Pinpoint the cell where the given text exists, returning its [X, Y] midpoint coordinate. 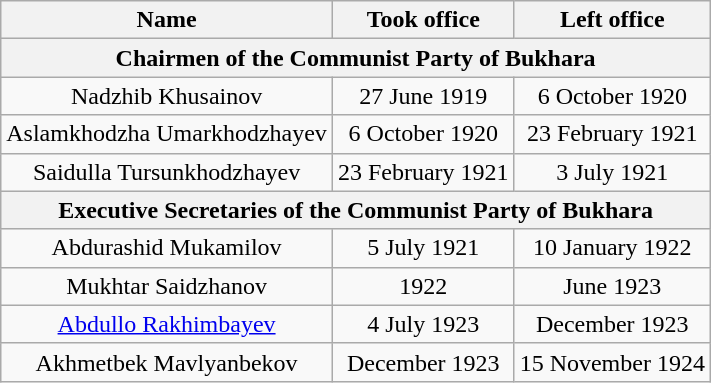
Mukhtar Saidzhanov [167, 286]
Left office [612, 20]
Took office [423, 20]
Aslamkhodzha Umarkhodzhayev [167, 134]
June 1923 [612, 286]
Akhmetbek Mavlyanbekov [167, 362]
1922 [423, 286]
4 July 1923 [423, 324]
Saidulla Tursunkhodzhayev [167, 172]
Nadzhib Khusainov [167, 96]
Abdullo Rakhimbayev [167, 324]
Name [167, 20]
15 November 1924 [612, 362]
3 July 1921 [612, 172]
5 July 1921 [423, 248]
Abdurashid Mukamilov [167, 248]
10 January 1922 [612, 248]
Executive Secretaries of the Communist Party of Bukhara [356, 210]
Chairmen of the Communist Party of Bukhara [356, 58]
27 June 1919 [423, 96]
